Locate the cell with the specified text and output its (x, y) center coordinate. 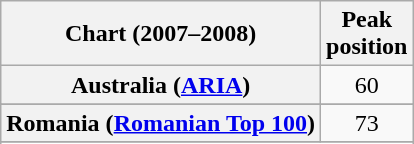
Romania (Romanian Top 100) (161, 123)
60 (367, 85)
Australia (ARIA) (161, 85)
Chart (2007–2008) (161, 34)
73 (367, 123)
Peakposition (367, 34)
